Determine the (X, Y) coordinate at the center of the cell enclosing the given text.  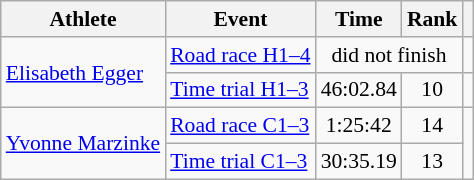
Rank (432, 19)
Elisabeth Egger (83, 72)
1:25:42 (359, 126)
14 (432, 126)
Time (359, 19)
30:35.19 (359, 162)
13 (432, 162)
10 (432, 90)
46:02.84 (359, 90)
Road race C1–3 (240, 126)
Road race H1–4 (240, 55)
Event (240, 19)
Time trial H1–3 (240, 90)
Athlete (83, 19)
Yvonne Marzinke (83, 144)
Time trial C1–3 (240, 162)
did not finish (390, 55)
